Find where the given text appears and provide that cell's center as [x, y] coordinate. 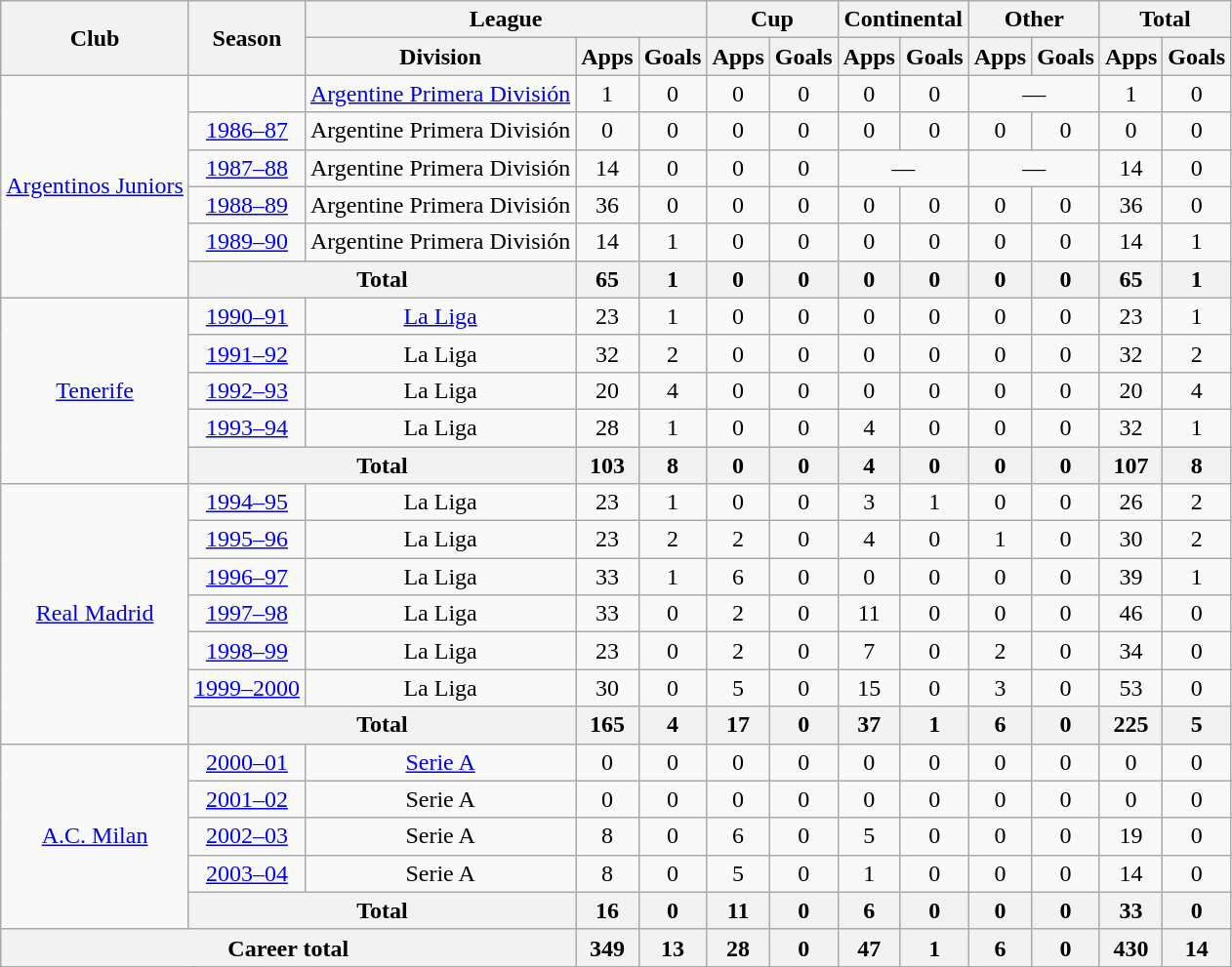
Division [439, 57]
430 [1130, 947]
7 [869, 651]
16 [607, 910]
Career total [289, 947]
2000–01 [246, 762]
Cup [772, 20]
Real Madrid [96, 614]
1987–88 [246, 168]
1990–91 [246, 316]
1989–90 [246, 242]
1997–98 [246, 614]
2003–04 [246, 873]
Tenerife [96, 390]
53 [1130, 688]
1986–87 [246, 131]
1991–92 [246, 353]
2001–02 [246, 799]
37 [869, 725]
34 [1130, 651]
39 [1130, 577]
26 [1130, 503]
1993–94 [246, 427]
1999–2000 [246, 688]
Other [1034, 20]
349 [607, 947]
17 [738, 725]
1988–89 [246, 205]
15 [869, 688]
A.C. Milan [96, 836]
1995–96 [246, 540]
165 [607, 725]
Club [96, 38]
Argentinos Juniors [96, 186]
46 [1130, 614]
Season [246, 38]
225 [1130, 725]
1994–95 [246, 503]
47 [869, 947]
1992–93 [246, 390]
1998–99 [246, 651]
19 [1130, 836]
League [506, 20]
2002–03 [246, 836]
1996–97 [246, 577]
13 [673, 947]
103 [607, 465]
107 [1130, 465]
Continental [903, 20]
